Output the [X, Y] coordinate of the center of the cell containing the given text.  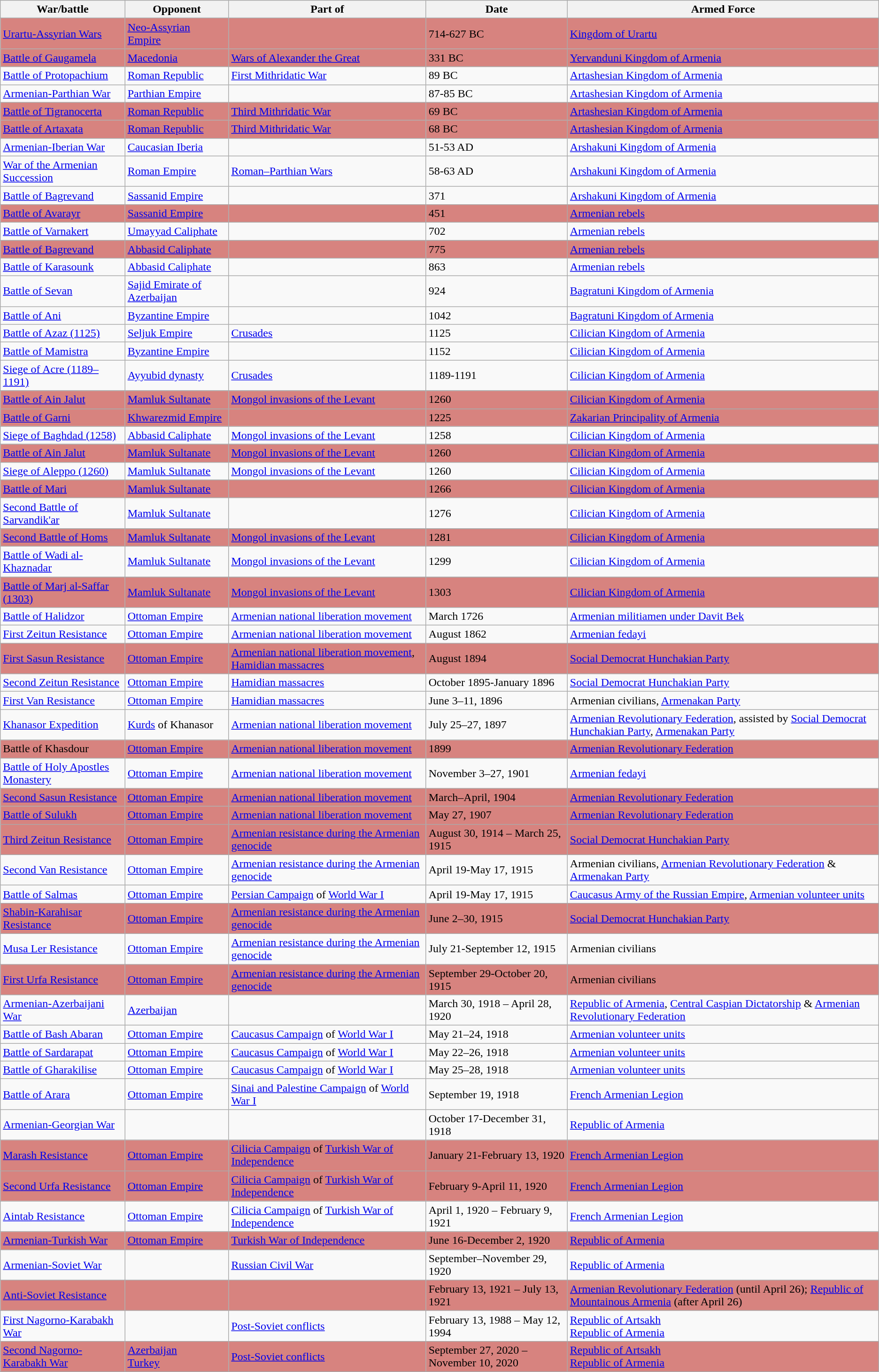
Armenian Revolutionary Federation (until April 26); Republic of Mountainous Armenia (after April 26) [723, 1295]
Neo-Assyrian Empire [177, 34]
Armenian-Georgian War [63, 1125]
Roman Empire [177, 171]
Battle of Sardarapat [63, 1052]
Battle of Sulukh [63, 815]
Battle of Gaugamela [63, 58]
March–April, 1904 [497, 797]
February 9-April 11, 1920 [497, 1186]
August 1894 [497, 658]
Azerbaijan Turkey [177, 1356]
714-627 BC [497, 34]
March 30, 1918 – April 28, 1920 [497, 1010]
May 27, 1907 [497, 815]
69 BC [497, 111]
Armenian militiamen under Davit Bek [723, 617]
Kurds of Khanasor [177, 725]
Battle of Artaxata [63, 129]
January 21-February 13, 1920 [497, 1155]
July 25–27, 1897 [497, 725]
Second Zeitun Resistance [63, 683]
November 3–27, 1901 [497, 773]
September 27, 2020 – November 10, 2020 [497, 1356]
1899 [497, 749]
Date [497, 9]
War of the Armenian Succession [63, 171]
775 [497, 249]
May 25–28, 1918 [497, 1070]
702 [497, 231]
Caucasus Army of the Russian Empire, Armenian volunteer units [723, 894]
Azerbaijan [177, 1010]
June 16-December 2, 1920 [497, 1241]
Second Battle of Sarvandik'ar [63, 513]
Battle of Sevan [63, 291]
1303 [497, 592]
First Zeitun Resistance [63, 634]
Armenian-Iberian War [63, 147]
Musa Ler Resistance [63, 948]
1299 [497, 562]
First Van Resistance [63, 701]
1189-1191 [497, 376]
Second Battle of Homs [63, 537]
Kingdom of Urartu [723, 34]
Urartu-Assyrian Wars [63, 34]
Siege of Acre (1189–1191) [63, 376]
924 [497, 291]
June 2–30, 1915 [497, 918]
1152 [497, 351]
Armenian-Turkish War [63, 1241]
October 17-December 31, 1918 [497, 1125]
First Sasun Resistance [63, 658]
51-53 AD [497, 147]
863 [497, 267]
April 1, 1920 – February 9, 1921 [497, 1216]
July 21-September 12, 1915 [497, 948]
1225 [497, 417]
Second Sasun Resistance [63, 797]
58-63 AD [497, 171]
Second Van Resistance [63, 870]
Armenian-Azerbaijani War [63, 1010]
89 BC [497, 76]
Second Nagorno-Karabakh War [63, 1356]
Battle of Arara [63, 1094]
Russian Civil War [327, 1265]
Macedonia [177, 58]
Ayyubid dynasty [177, 376]
First Mithridatic War [327, 76]
Shabin-Karahisar Resistance [63, 918]
Battle of Mamistra [63, 351]
Battle of Mari [63, 489]
Battle of Ani [63, 316]
1276 [497, 513]
Battle of Gharakilise [63, 1070]
First Urfa Resistance [63, 979]
August 30, 1914 – March 25, 1915 [497, 840]
Republic of Armenia, Central Caspian Dictatorship & Armenian Revolutionary Federation [723, 1010]
February 13, 1921 – July 13, 1921 [497, 1295]
Battle of Khasdour [63, 749]
Battle of Wadi al-Khaznadar [63, 562]
1266 [497, 489]
Siege of Baghdad (1258) [63, 435]
Armenian civilians, Armenian Revolutionary Federation & Armenakan Party [723, 870]
Wars of Alexander the Great [327, 58]
Battle of Avarayr [63, 213]
1258 [497, 435]
October 1895-January 1896 [497, 683]
Persian Campaign of World War I [327, 894]
May 21–24, 1918 [497, 1034]
Armenian-Parthian War [63, 93]
September 29-October 20, 1915 [497, 979]
Zakarian Principality of Armenia [723, 417]
331 BC [497, 58]
Armed Force [723, 9]
September–November 29, 1920 [497, 1265]
Seljuk Empire [177, 333]
Turkish War of Independence [327, 1241]
1042 [497, 316]
Battle of Azaz (1125) [63, 333]
Anti-Soviet Resistance [63, 1295]
Opponent [177, 9]
Battle of Protopachium [63, 76]
Caucasian Iberia [177, 147]
Aintab Resistance [63, 1216]
May 22–26, 1918 [497, 1052]
87-85 BC [497, 93]
68 BC [497, 129]
Umayyad Caliphate [177, 231]
Battle of Salmas [63, 894]
August 1862 [497, 634]
1281 [497, 537]
Armenian-Soviet War [63, 1265]
Battle of Bash Abaran [63, 1034]
Part of [327, 9]
War/battle [63, 9]
Battle of Marj al-Saffar (1303) [63, 592]
Armenian civilians, Armenakan Party [723, 701]
Roman–Parthian Wars [327, 171]
Armenian national liberation movement, Hamidian massacres [327, 658]
Sinai and Palestine Campaign of World War I [327, 1094]
Sajid Emirate of Azerbaijan [177, 291]
Battle of Halidzor [63, 617]
1125 [497, 333]
451 [497, 213]
Battle of Holy Apostles Monastery [63, 773]
June 3–11, 1896 [497, 701]
Marash Resistance [63, 1155]
Second Urfa Resistance [63, 1186]
Third Zeitun Resistance [63, 840]
Yervanduni Kingdom of Armenia [723, 58]
Siege of Aleppo (1260) [63, 471]
February 13, 1988 – May 12, 1994 [497, 1326]
371 [497, 195]
Khanasor Expedition [63, 725]
September 19, 1918 [497, 1094]
Battle of Tigranocerta [63, 111]
Battle of Varnakert [63, 231]
First Nagorno-Karabakh War [63, 1326]
Battle of Karasounk [63, 267]
Khwarezmid Empire [177, 417]
March 1726 [497, 617]
Parthian Empire [177, 93]
Battle of Garni [63, 417]
Armenian Revolutionary Federation, assisted by Social Democrat Hunchakian Party, Armenakan Party [723, 725]
